Return the [x, y] coordinate for the center point of the cell that contains the specified text.  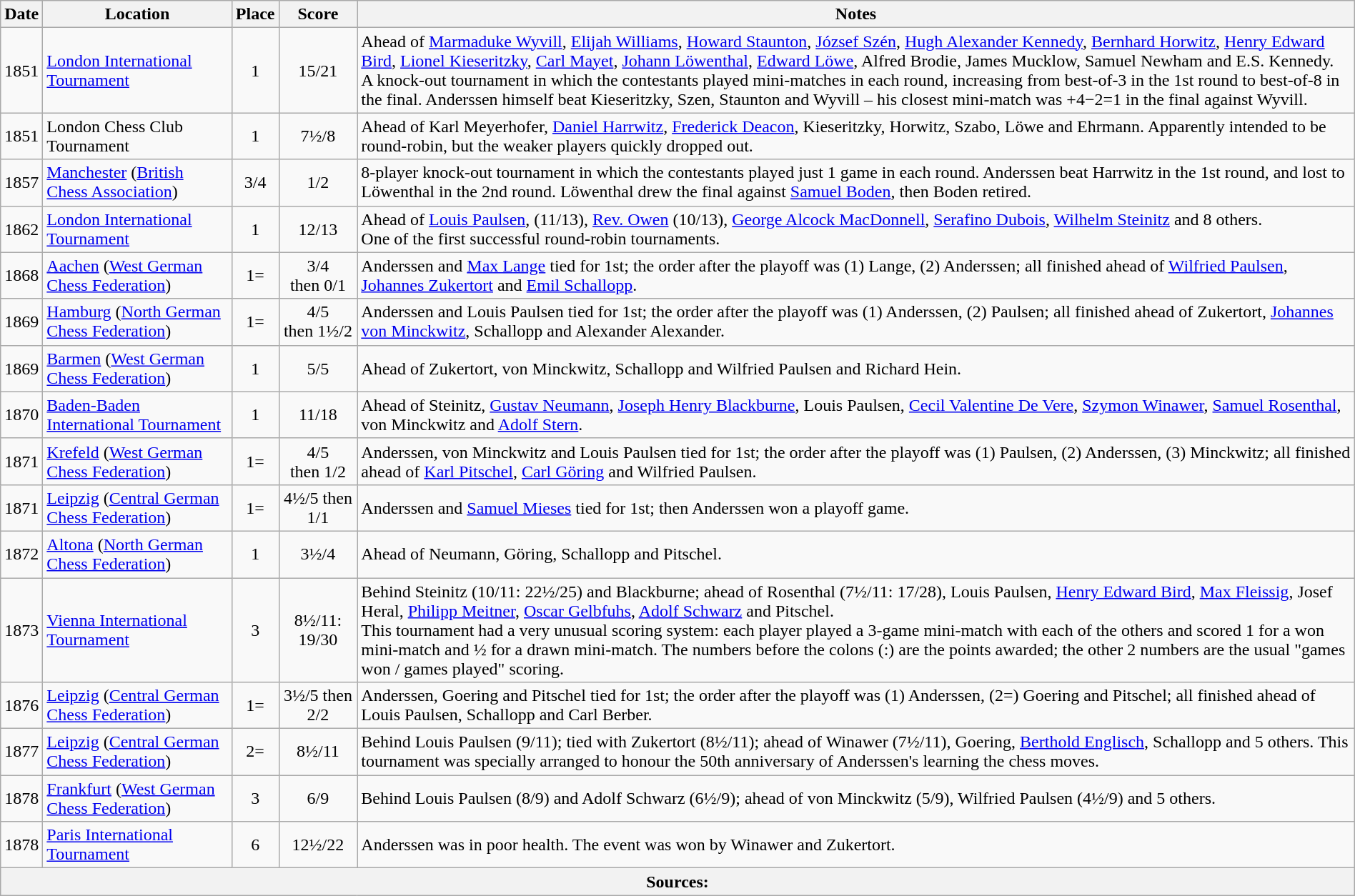
3/4 then 0/1 [318, 276]
London Chess Club Tournament [137, 136]
8½/11: 19/30 [318, 629]
1873 [21, 629]
Sources: [677, 882]
Location [137, 14]
1877 [21, 752]
Notes [856, 14]
2= [255, 752]
1868 [21, 276]
8½/11 [318, 752]
Date [21, 14]
1870 [21, 414]
Behind Louis Paulsen (8/9) and Adolf Schwarz (6½/9); ahead of von Minckwitz (5/9), Wilfried Paulsen (4½/9) and 5 others. [856, 799]
Frankfurt (West German Chess Federation) [137, 799]
1862 [21, 229]
Score [318, 14]
Aachen (West German Chess Federation) [137, 276]
3/4 [255, 183]
4/5 then 1/2 [318, 462]
12/13 [318, 229]
Vienna International Tournament [137, 629]
12½/22 [318, 845]
Place [255, 14]
4/5 then 1½/2 [318, 322]
1872 [21, 554]
11/18 [318, 414]
Altona (North German Chess Federation) [137, 554]
Anderssen was in poor health. The event was won by Winawer and Zukertort. [856, 845]
1857 [21, 183]
Barmen (West German Chess Federation) [137, 369]
7½/8 [318, 136]
Manchester (British Chess Association) [137, 183]
Baden-Baden International Tournament [137, 414]
Hamburg (North German Chess Federation) [137, 322]
1/2 [318, 183]
1876 [21, 706]
Ahead of Zukertort, von Minckwitz, Schallopp and Wilfried Paulsen and Richard Hein. [856, 369]
6 [255, 845]
15/21 [318, 70]
Krefeld (West German Chess Federation) [137, 462]
4½/5 then 1/1 [318, 507]
5/5 [318, 369]
3½/5 then 2/2 [318, 706]
3½/4 [318, 554]
Ahead of Neumann, Göring, Schallopp and Pitschel. [856, 554]
6/9 [318, 799]
Anderssen and Samuel Mieses tied for 1st; then Anderssen won a playoff game. [856, 507]
Paris International Tournament [137, 845]
